From the cell containing the given text, extract its center point as [x, y] coordinate. 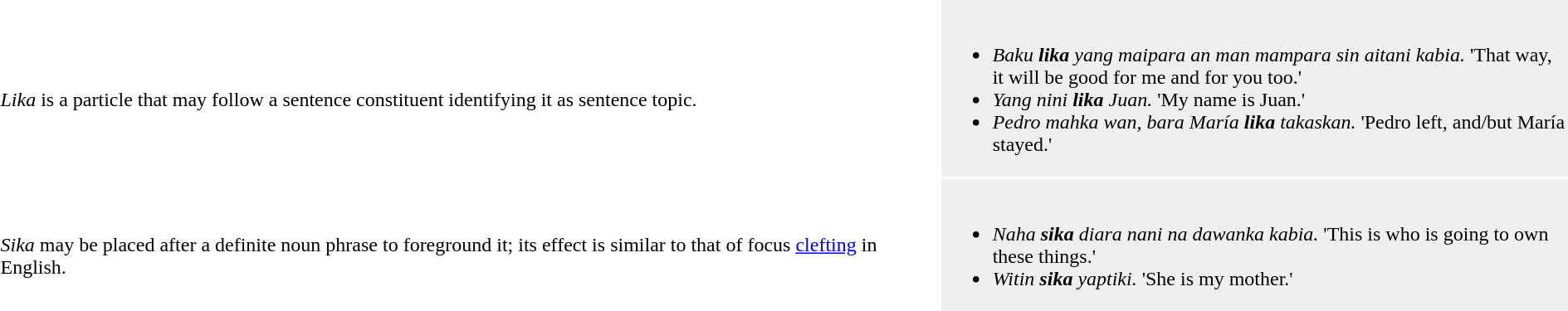
Naha sika diara nani na dawanka kabia. 'This is who is going to own these things.'Witin sika yaptiki. 'She is my mother.' [1255, 245]
